Pinpoint the cell where the given text exists, returning its [X, Y] midpoint coordinate. 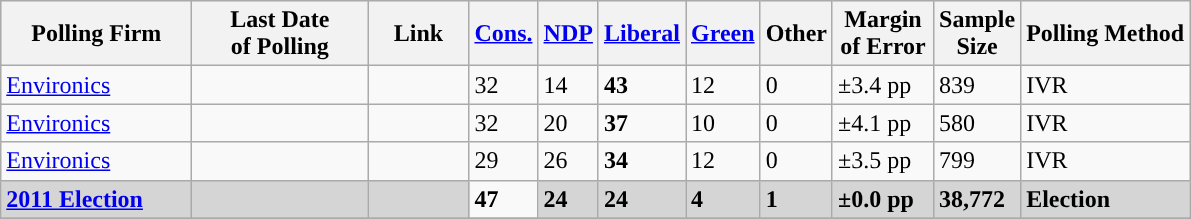
10 [724, 123]
26 [568, 161]
Polling Firm [96, 34]
37 [642, 123]
43 [642, 85]
1 [796, 199]
Last Dateof Polling [280, 34]
Polling Method [1106, 34]
20 [568, 123]
Cons. [504, 34]
4 [724, 199]
34 [642, 161]
14 [568, 85]
±4.1 pp [882, 123]
839 [978, 85]
NDP [568, 34]
580 [978, 123]
2011 Election [96, 199]
799 [978, 161]
±3.5 pp [882, 161]
Other [796, 34]
38,772 [978, 199]
Election [1106, 199]
Green [724, 34]
47 [504, 199]
SampleSize [978, 34]
Link [418, 34]
±0.0 pp [882, 199]
29 [504, 161]
Liberal [642, 34]
Marginof Error [882, 34]
±3.4 pp [882, 85]
